Output the (X, Y) coordinate of the center of the cell containing the given text.  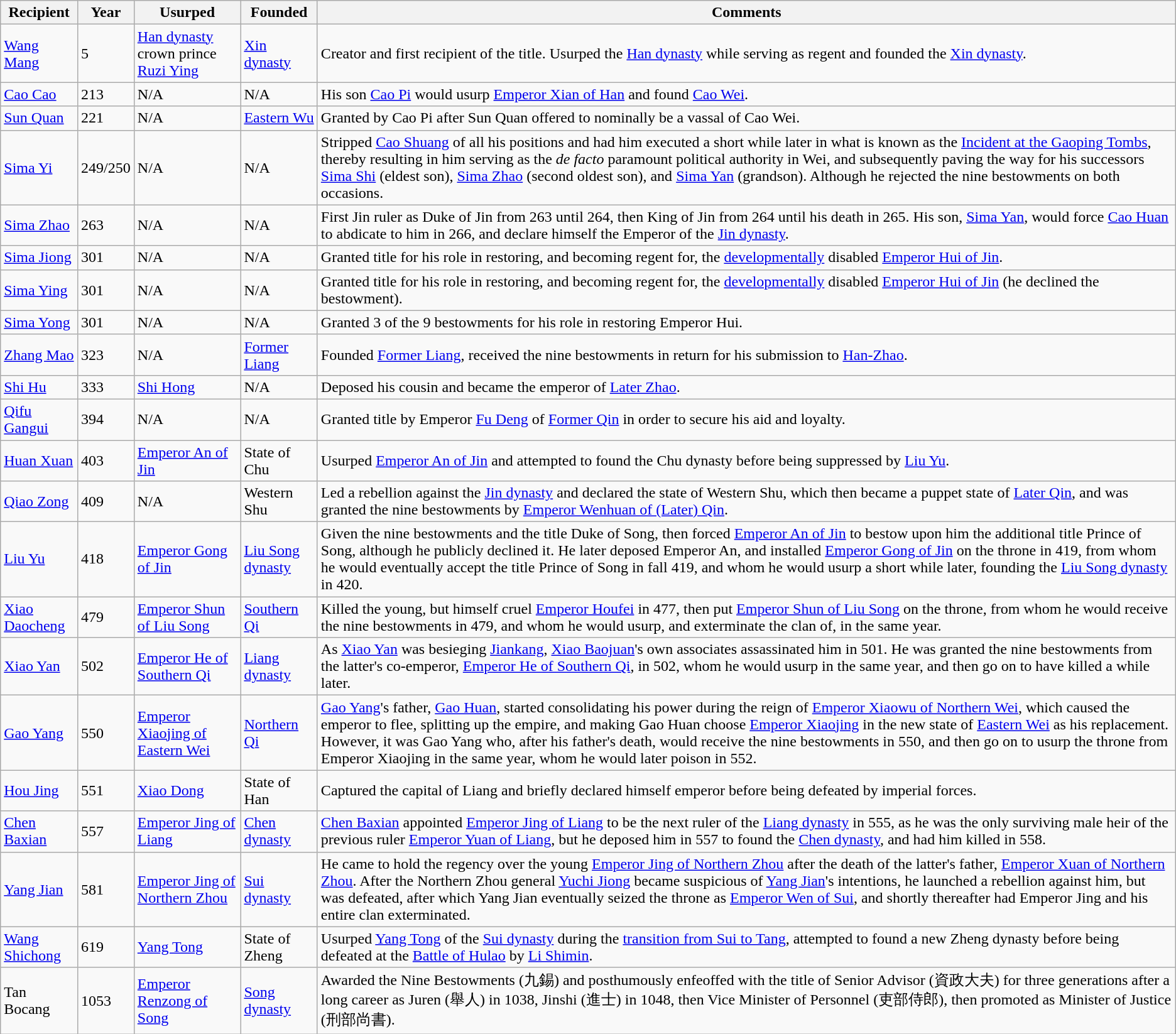
Xiao Yan (39, 667)
Captured the capital of Liang and briefly declared himself emperor before being defeated by imperial forces. (746, 790)
Sui dynasty (279, 890)
Emperor An of Jin (187, 460)
Han dynasty crown prince Ruzi Ying (187, 53)
551 (106, 790)
Cao Cao (39, 94)
State of Han (279, 790)
394 (106, 420)
557 (106, 832)
Zhang Mao (39, 354)
323 (106, 354)
Granted title for his role in restoring, and becoming regent for, the developmentally disabled Emperor Hui of Jin (he declined the bestowment). (746, 290)
403 (106, 460)
Northern Qi (279, 732)
Granted title by Emperor Fu Deng of Former Qin in order to secure his aid and loyalty. (746, 420)
Sima Yong (39, 322)
Xiao Dong (187, 790)
Usurped (187, 13)
Creator and first recipient of the title. Usurped the Han dynasty while serving as regent and founded the Xin dynasty. (746, 53)
Sima Ying (39, 290)
581 (106, 890)
Wang Mang (39, 53)
409 (106, 501)
Western Shu (279, 501)
Emperor He of Southern Qi (187, 667)
550 (106, 732)
Emperor Shun of Liu Song (187, 617)
249/250 (106, 167)
Founded Former Liang, received the nine bestowments in return for his submission to Han-Zhao. (746, 354)
Founded (279, 13)
Granted 3 of the 9 bestowments for his role in restoring Emperor Hui. (746, 322)
Granted title for his role in restoring, and becoming regent for, the developmentally disabled Emperor Hui of Jin. (746, 258)
Huan Xuan (39, 460)
Southern Qi (279, 617)
263 (106, 225)
Liu Yu (39, 559)
Song dynasty (279, 1001)
333 (106, 387)
Sima Zhao (39, 225)
619 (106, 947)
Chen Baxian (39, 832)
Deposed his cousin and became the emperor of Later Zhao. (746, 387)
Former Liang (279, 354)
Sima Jiong (39, 258)
Yang Jian (39, 890)
1053 (106, 1001)
221 (106, 118)
Hou Jing (39, 790)
Qifu Gangui (39, 420)
Shi Hong (187, 387)
State of Chu (279, 460)
Emperor Gong of Jin (187, 559)
Liang dynasty (279, 667)
Gao Yang (39, 732)
Emperor Xiaojing of Eastern Wei (187, 732)
Sima Yi (39, 167)
Yang Tong (187, 947)
Tan Bocang (39, 1001)
502 (106, 667)
Emperor Jing of Northern Zhou (187, 890)
Shi Hu (39, 387)
213 (106, 94)
418 (106, 559)
Liu Song dynasty (279, 559)
Usurped Emperor An of Jin and attempted to found the Chu dynasty before being suppressed by Liu Yu. (746, 460)
Recipient (39, 13)
Xiao Daocheng (39, 617)
His son Cao Pi would usurp Emperor Xian of Han and found Cao Wei. (746, 94)
Chen dynasty (279, 832)
Comments (746, 13)
Qiao Zong (39, 501)
Emperor Renzong of Song (187, 1001)
State of Zheng (279, 947)
Xin dynasty (279, 53)
Eastern Wu (279, 118)
5 (106, 53)
Year (106, 13)
479 (106, 617)
Emperor Jing of Liang (187, 832)
Wang Shichong (39, 947)
Sun Quan (39, 118)
Granted by Cao Pi after Sun Quan offered to nominally be a vassal of Cao Wei. (746, 118)
